Provide the [x, y] coordinate of the cell's center where the given text is located.  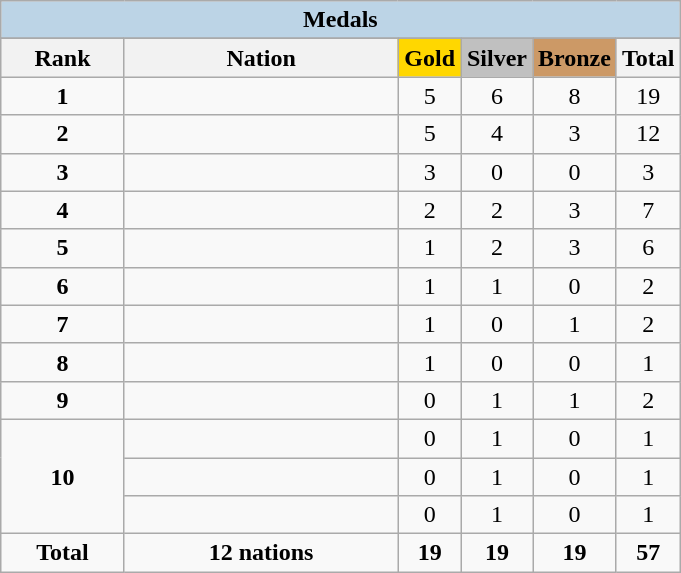
Nation [261, 58]
Medals [340, 20]
Silver [496, 58]
57 [648, 553]
Bronze [574, 58]
12 [648, 134]
Rank [63, 58]
Gold [430, 58]
12 nations [261, 553]
10 [63, 476]
9 [63, 400]
